Extract the [X, Y] coordinate from the center of the cell holding the provided text.  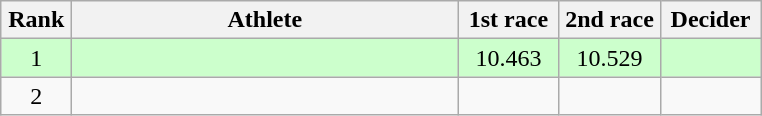
Athlete [265, 20]
1 [36, 58]
10.463 [508, 58]
2 [36, 96]
2nd race [610, 20]
10.529 [610, 58]
Decider [710, 20]
1st race [508, 20]
Rank [36, 20]
